Output the (X, Y) coordinate of the center of the cell containing the given text.  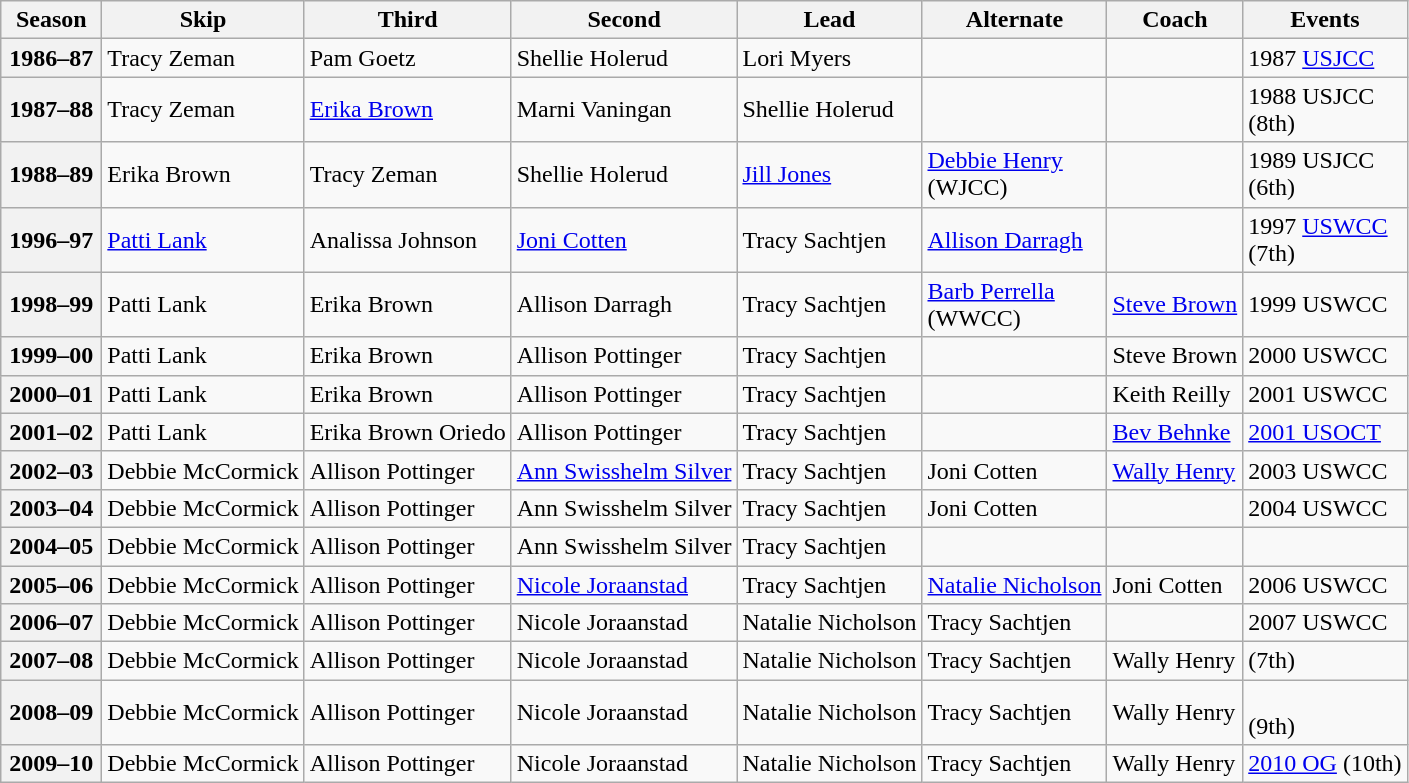
2008–09 (52, 712)
1987 USJCC (1325, 58)
Keith Reilly (1175, 394)
2000–01 (52, 394)
1986–87 (52, 58)
Debbie Henry(WJCC) (1014, 174)
2002–03 (52, 470)
Lead (830, 20)
2006–07 (52, 623)
2001–02 (52, 432)
Lori Myers (830, 58)
(9th) (1325, 712)
Coach (1175, 20)
Bev Behnke (1175, 432)
2004 USWCC (1325, 508)
2003–04 (52, 508)
2007 USWCC (1325, 623)
Marni Vaningan (624, 110)
Analissa Johnson (408, 240)
1989 USJCC (6th) (1325, 174)
1988 USJCC (8th) (1325, 110)
Pam Goetz (408, 58)
Events (1325, 20)
Skip (203, 20)
Third (408, 20)
Alternate (1014, 20)
Erika Brown Oriedo (408, 432)
Barb Perrella(WWCC) (1014, 304)
2001 USOCT (1325, 432)
1987–88 (52, 110)
1999 USWCC (1325, 304)
2003 USWCC (1325, 470)
1988–89 (52, 174)
2010 OG (10th) (1325, 764)
2009–10 (52, 764)
1997 USWCC (7th) (1325, 240)
1999–00 (52, 356)
Jill Jones (830, 174)
2001 USWCC (1325, 394)
2005–06 (52, 585)
2006 USWCC (1325, 585)
Season (52, 20)
2007–08 (52, 661)
1996–97 (52, 240)
2004–05 (52, 546)
2000 USWCC (1325, 356)
1998–99 (52, 304)
Second (624, 20)
(7th) (1325, 661)
